Determine the (X, Y) coordinate at the center of the cell enclosing the given text.  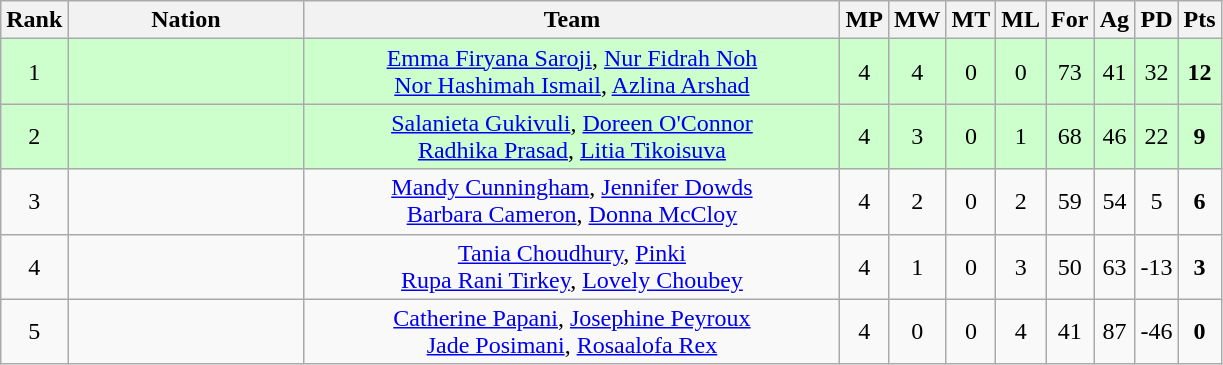
Nation (186, 20)
Mandy Cunningham, Jennifer Dowds Barbara Cameron, Donna McCloy (572, 202)
59 (1070, 202)
Salanieta Gukivuli, Doreen O'ConnorRadhika Prasad, Litia Tikoisuva (572, 136)
9 (1200, 136)
Ag (1114, 20)
87 (1114, 332)
MT (971, 20)
73 (1070, 72)
6 (1200, 202)
-13 (1156, 266)
54 (1114, 202)
22 (1156, 136)
Tania Choudhury, Pinki Rupa Rani Tirkey, Lovely Choubey (572, 266)
PD (1156, 20)
MP (864, 20)
MW (917, 20)
-46 (1156, 332)
Rank (34, 20)
ML (1021, 20)
For (1070, 20)
32 (1156, 72)
46 (1114, 136)
12 (1200, 72)
50 (1070, 266)
Emma Firyana Saroji, Nur Fidrah NohNor Hashimah Ismail, Azlina Arshad (572, 72)
Catherine Papani, Josephine PeyrouxJade Posimani, Rosaalofa Rex (572, 332)
63 (1114, 266)
68 (1070, 136)
Team (572, 20)
Pts (1200, 20)
